Output the [x, y] coordinate of the center of the cell containing the given text.  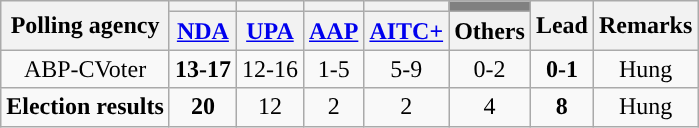
UPA [270, 31]
Election results [86, 107]
NDA [202, 31]
Lead [562, 26]
ABP-CVoter [86, 69]
Others [490, 31]
12 [270, 107]
13-17 [202, 69]
AAP [333, 31]
Remarks [645, 26]
12-16 [270, 69]
1-5 [333, 69]
5-9 [406, 69]
AITC+ [406, 31]
0-2 [490, 69]
4 [490, 107]
0-1 [562, 69]
8 [562, 107]
20 [202, 107]
Polling agency [86, 26]
